Find where the given text appears and provide that cell's center as [x, y] coordinate. 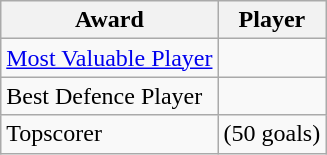
Award [110, 20]
Best Defence Player [110, 96]
Topscorer [110, 134]
(50 goals) [272, 134]
Player [272, 20]
Most Valuable Player [110, 58]
